Pinpoint the cell where the given text exists, returning its [X, Y] midpoint coordinate. 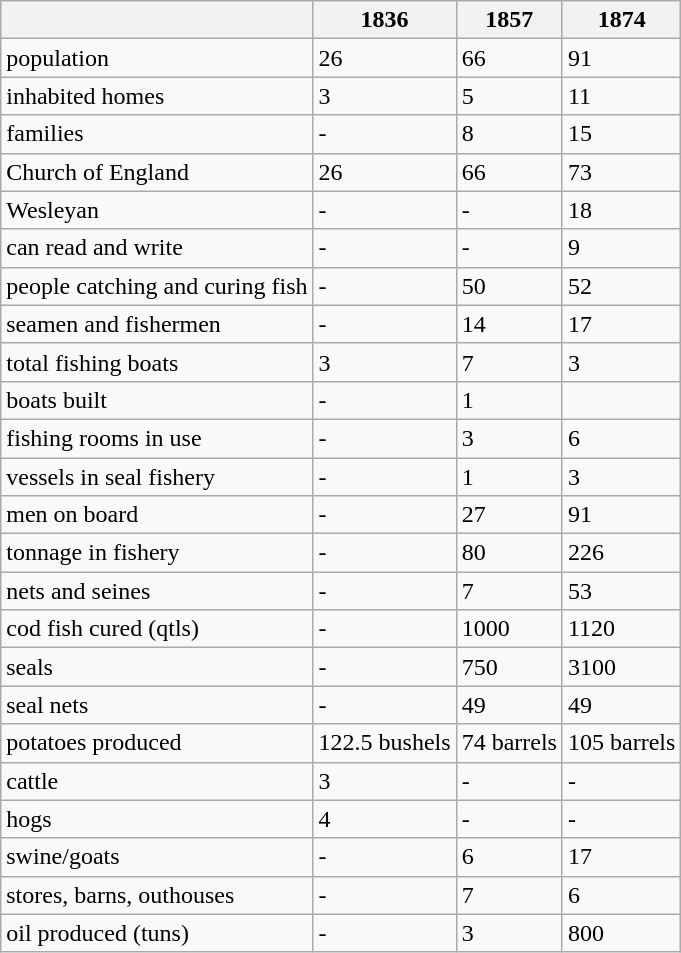
total fishing boats [157, 362]
15 [621, 134]
122.5 bushels [384, 743]
cattle [157, 781]
population [157, 58]
27 [509, 515]
750 [509, 667]
oil produced (tuns) [157, 933]
Wesleyan [157, 210]
1874 [621, 20]
inhabited homes [157, 96]
226 [621, 553]
105 barrels [621, 743]
3100 [621, 667]
74 barrels [509, 743]
18 [621, 210]
50 [509, 286]
cod fish cured (qtls) [157, 629]
14 [509, 324]
vessels in seal fishery [157, 477]
hogs [157, 819]
4 [384, 819]
stores, barns, outhouses [157, 895]
tonnage in fishery [157, 553]
73 [621, 172]
53 [621, 591]
1000 [509, 629]
seamen and fishermen [157, 324]
5 [509, 96]
swine/goats [157, 857]
800 [621, 933]
nets and seines [157, 591]
9 [621, 248]
fishing rooms in use [157, 438]
1836 [384, 20]
52 [621, 286]
families [157, 134]
Church of England [157, 172]
boats built [157, 400]
men on board [157, 515]
potatoes produced [157, 743]
11 [621, 96]
80 [509, 553]
seal nets [157, 705]
8 [509, 134]
seals [157, 667]
people catching and curing fish [157, 286]
1120 [621, 629]
can read and write [157, 248]
1857 [509, 20]
